Search for the cell housing the specified text and yield its [x, y] center coordinate. 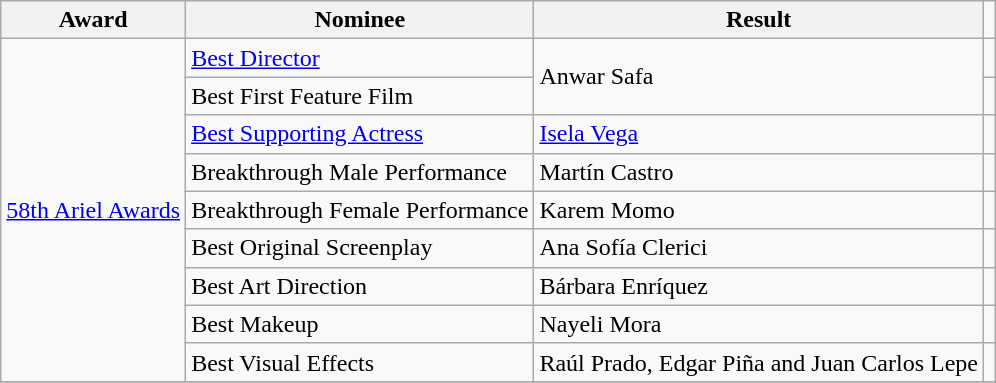
Best Original Screenplay [360, 248]
Award [94, 20]
Best Director [360, 58]
Martín Castro [759, 172]
Isela Vega [759, 134]
Ana Sofía Clerici [759, 248]
Nominee [360, 20]
Best Visual Effects [360, 362]
Best First Feature Film [360, 96]
Result [759, 20]
Best Makeup [360, 324]
58th Ariel Awards [94, 210]
Breakthrough Male Performance [360, 172]
Best Art Direction [360, 286]
Best Supporting Actress [360, 134]
Nayeli Mora [759, 324]
Bárbara Enríquez [759, 286]
Raúl Prado, Edgar Piña and Juan Carlos Lepe [759, 362]
Breakthrough Female Performance [360, 210]
Karem Momo [759, 210]
Anwar Safa [759, 77]
